Detect which cell encompasses the target text, then output its [X, Y] center coordinate. 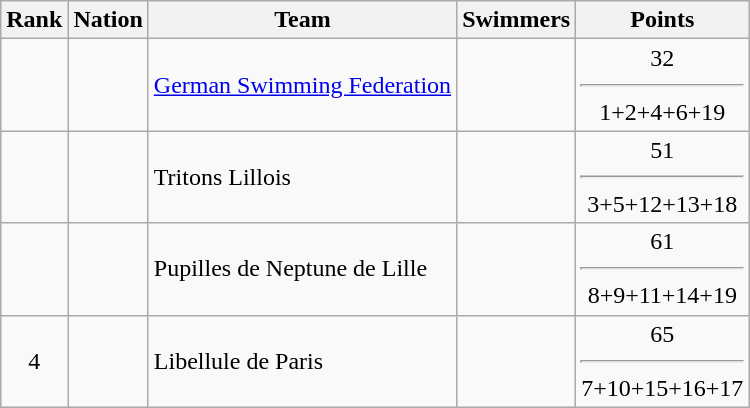
Nation [108, 20]
Team [302, 20]
Tritons Lillois [302, 177]
65 7+10+15+16+17 [662, 361]
Rank [34, 20]
Points [662, 20]
German Swimming Federation [302, 85]
Libellule de Paris [302, 361]
4 [34, 361]
Pupilles de Neptune de Lille [302, 269]
51 3+5+12+13+18 [662, 177]
Swimmers [516, 20]
32 1+2+4+6+19 [662, 85]
61 8+9+11+14+19 [662, 269]
